Provide the (X, Y) coordinate of the cell's center where the given text is located.  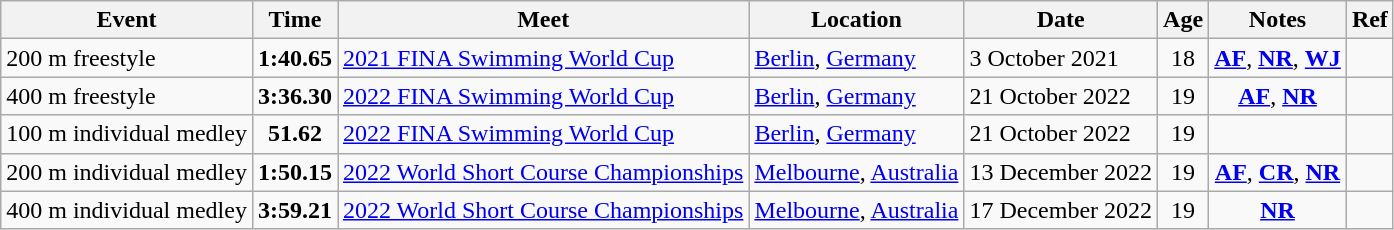
1:40.65 (294, 58)
AF, NR (1278, 96)
51.62 (294, 134)
Time (294, 20)
1:50.15 (294, 172)
400 m individual medley (127, 210)
Date (1061, 20)
Age (1184, 20)
Event (127, 20)
13 December 2022 (1061, 172)
200 m freestyle (127, 58)
18 (1184, 58)
200 m individual medley (127, 172)
3 October 2021 (1061, 58)
3:36.30 (294, 96)
100 m individual medley (127, 134)
17 December 2022 (1061, 210)
Notes (1278, 20)
AF, NR, WJ (1278, 58)
3:59.21 (294, 210)
NR (1278, 210)
Location (856, 20)
400 m freestyle (127, 96)
2021 FINA Swimming World Cup (544, 58)
Meet (544, 20)
AF, CR, NR (1278, 172)
Ref (1370, 20)
